Provide the (X, Y) coordinate of the cell's center where the given text is located.  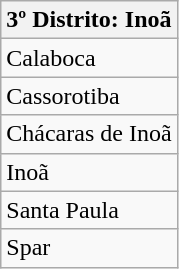
Inoã (89, 172)
3º Distrito: Inoã (89, 20)
Santa Paula (89, 210)
Cassorotiba (89, 96)
Chácaras de Inoã (89, 134)
Spar (89, 248)
Calaboca (89, 58)
